Locate the cell with the specified text and output its (x, y) center coordinate. 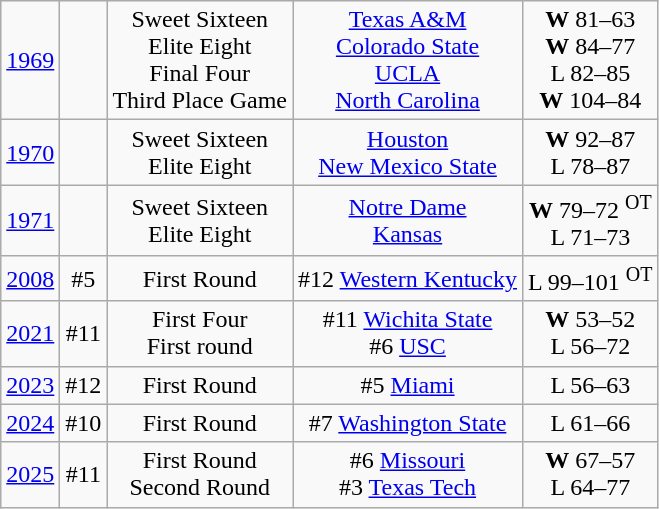
1969 (30, 60)
#5 Miami (408, 385)
1971 (30, 221)
Notre DameKansas (408, 221)
W 92–87L 78–87 (591, 152)
2024 (30, 423)
#11 Wichita State#6 USC (408, 334)
L 56–63 (591, 385)
2021 (30, 334)
First FourFirst round (200, 334)
W 67–57L 64–77 (591, 474)
Sweet SixteenElite EightFinal FourThird Place Game (200, 60)
W 53–52L 56–72 (591, 334)
#12 (84, 385)
#12 Western Kentucky (408, 278)
#5 (84, 278)
1970 (30, 152)
2008 (30, 278)
L 61–66 (591, 423)
#7 Washington State (408, 423)
HoustonNew Mexico State (408, 152)
2023 (30, 385)
#10 (84, 423)
W 79–72 OTL 71–73 (591, 221)
First RoundSecond Round (200, 474)
L 99–101 OT (591, 278)
Texas A&M Colorado State UCLA North Carolina (408, 60)
W 81–63W 84–77L 82–85W 104–84 (591, 60)
2025 (30, 474)
#6 Missouri #3 Texas Tech (408, 474)
